Return the [x, y] coordinate for the center point of the cell that contains the specified text.  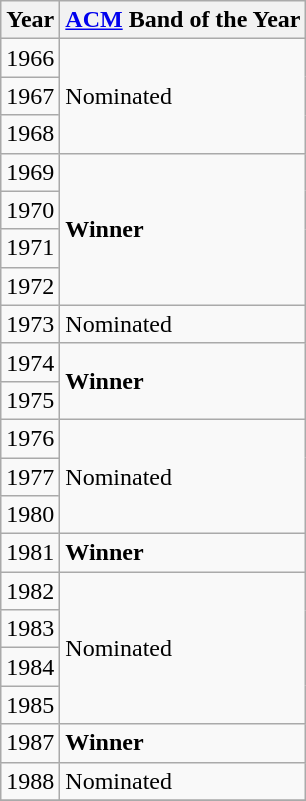
1966 [30, 58]
1968 [30, 134]
1975 [30, 400]
1967 [30, 96]
1981 [30, 553]
1984 [30, 667]
1985 [30, 705]
1973 [30, 324]
1977 [30, 477]
1982 [30, 591]
1970 [30, 210]
1988 [30, 781]
1983 [30, 629]
1969 [30, 172]
1971 [30, 248]
1976 [30, 438]
ACM Band of the Year [183, 20]
1980 [30, 515]
Year [30, 20]
1987 [30, 743]
1974 [30, 362]
1972 [30, 286]
